Search for the cell housing the specified text and yield its [x, y] center coordinate. 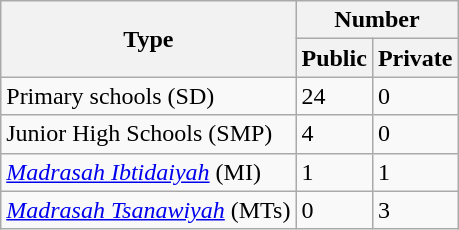
Primary schools (SD) [148, 96]
Public [334, 58]
3 [415, 210]
24 [334, 96]
Madrasah Ibtidaiyah (MI) [148, 172]
Madrasah Tsanawiyah (MTs) [148, 210]
Junior High Schools (SMP) [148, 134]
Private [415, 58]
Type [148, 39]
Number [377, 20]
4 [334, 134]
